Scan for the cell matching the given text and deliver its [x, y] coordinate at center. 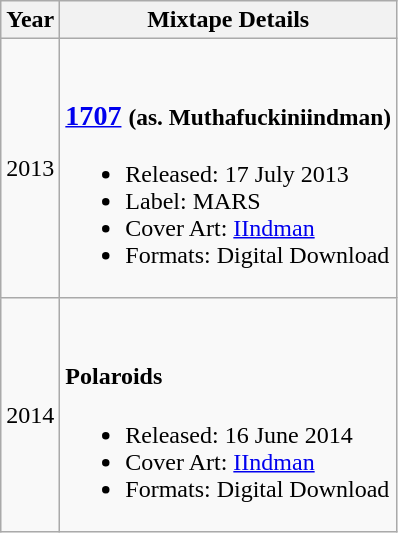
Year [30, 20]
Mixtape Details [228, 20]
PolaroidsReleased: 16 June 2014Cover Art: IIndmanFormats: Digital Download [228, 415]
1707 (as. Muthafuckiniindman)Released: 17 July 2013Label: MARSCover Art: IIndmanFormats: Digital Download [228, 168]
2013 [30, 168]
2014 [30, 415]
